Return [X, Y] of the center of cell containing provided text 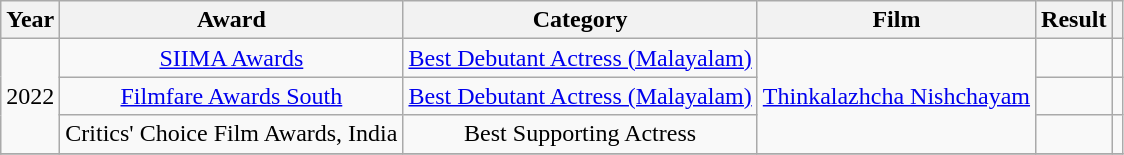
Film [896, 20]
Result [1074, 20]
Category [580, 20]
Filmfare Awards South [232, 96]
Thinkalazhcha Nishchayam [896, 96]
SIIMA Awards [232, 58]
Year [30, 20]
Best Supporting Actress [580, 134]
2022 [30, 96]
Award [232, 20]
Critics' Choice Film Awards, India [232, 134]
